Extract the [x, y] coordinate from the center of the cell holding the provided text.  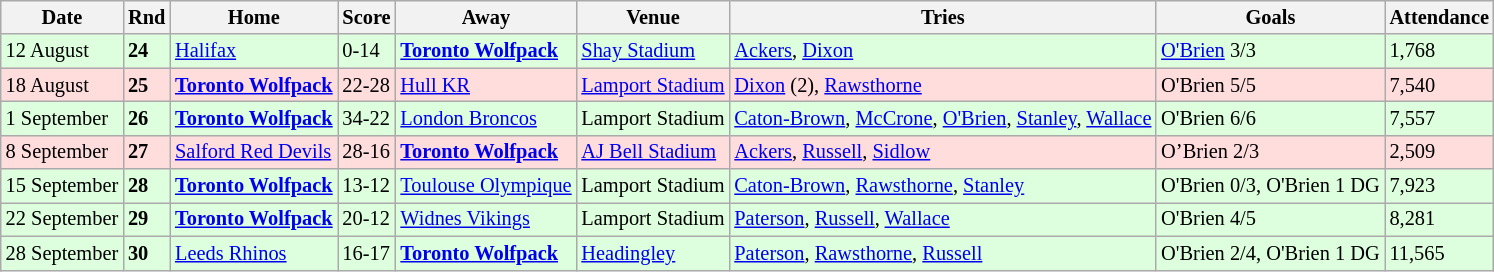
Ackers, Russell, Sidlow [942, 152]
13-12 [367, 186]
2,509 [1440, 152]
20-12 [367, 219]
Shay Stadium [652, 51]
18 August [62, 85]
Ackers, Dixon [942, 51]
AJ Bell Stadium [652, 152]
Score [367, 17]
O'Brien 0/3, O'Brien 1 DG [1270, 186]
30 [146, 253]
15 September [62, 186]
Headingley [652, 253]
Goals [1270, 17]
Leeds Rhinos [254, 253]
28 [146, 186]
1,768 [1440, 51]
O'Brien 4/5 [1270, 219]
8,281 [1440, 219]
Paterson, Russell, Wallace [942, 219]
Dixon (2), Rawsthorne [942, 85]
1 September [62, 118]
O'Brien 5/5 [1270, 85]
Widnes Vikings [486, 219]
Date [62, 17]
Away [486, 17]
Home [254, 17]
O'Brien 6/6 [1270, 118]
London Broncos [486, 118]
7,557 [1440, 118]
Paterson, Rawsthorne, Russell [942, 253]
7,923 [1440, 186]
26 [146, 118]
Caton-Brown, McCrone, O'Brien, Stanley, Wallace [942, 118]
Hull KR [486, 85]
Attendance [1440, 17]
O'Brien 3/3 [1270, 51]
22 September [62, 219]
Rnd [146, 17]
8 September [62, 152]
Venue [652, 17]
Salford Red Devils [254, 152]
0-14 [367, 51]
Halifax [254, 51]
Toulouse Olympique [486, 186]
11,565 [1440, 253]
29 [146, 219]
24 [146, 51]
12 August [62, 51]
28-16 [367, 152]
28 September [62, 253]
O’Brien 2/3 [1270, 152]
22-28 [367, 85]
Caton-Brown, Rawsthorne, Stanley [942, 186]
O'Brien 2/4, O'Brien 1 DG [1270, 253]
Tries [942, 17]
27 [146, 152]
16-17 [367, 253]
7,540 [1440, 85]
34-22 [367, 118]
25 [146, 85]
